Determine the [x, y] coordinate at the center of the cell enclosing the given text.  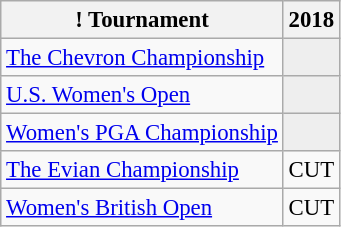
! Tournament [142, 20]
Women's British Open [142, 208]
2018 [311, 20]
Women's PGA Championship [142, 133]
The Evian Championship [142, 170]
U.S. Women's Open [142, 95]
The Chevron Championship [142, 58]
